Provide the (x, y) coordinate of the cell's center where the given text is located.  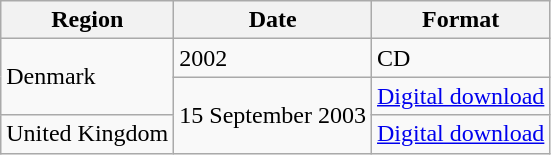
Denmark (88, 77)
Format (461, 20)
United Kingdom (88, 134)
CD (461, 58)
Date (273, 20)
Region (88, 20)
15 September 2003 (273, 115)
2002 (273, 58)
